Provide the [X, Y] coordinate of the cell's center where the given text is located.  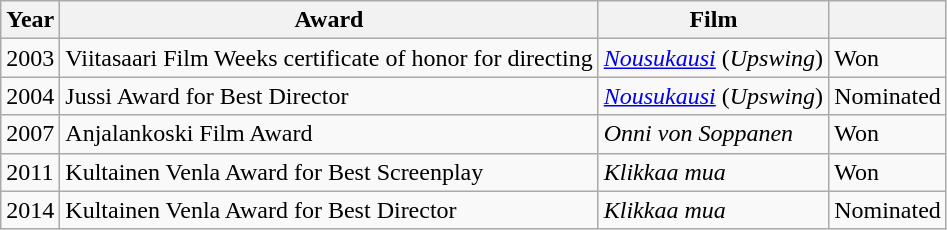
Kultainen Venla Award for Best Screenplay [329, 172]
2011 [30, 172]
Film [713, 20]
2004 [30, 96]
Viitasaari Film Weeks certificate of honor for directing [329, 58]
Award [329, 20]
2014 [30, 210]
Jussi Award for Best Director [329, 96]
2007 [30, 134]
2003 [30, 58]
Year [30, 20]
Kultainen Venla Award for Best Director [329, 210]
Onni von Soppanen [713, 134]
Anjalankoski Film Award [329, 134]
